Identify which cell holds the provided text, then report its (x, y) central coordinate. 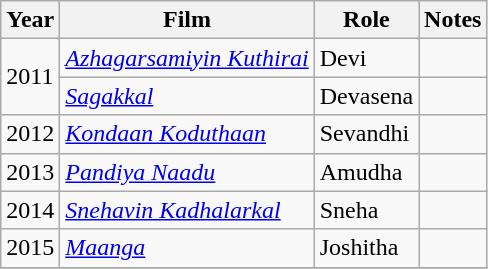
Maanga (187, 248)
Kondaan Koduthaan (187, 134)
Devasena (366, 96)
Sneha (366, 210)
Snehavin Kadhalarkal (187, 210)
Pandiya Naadu (187, 172)
2012 (30, 134)
Sagakkal (187, 96)
Film (187, 20)
Role (366, 20)
2013 (30, 172)
Year (30, 20)
Notes (453, 20)
Devi (366, 58)
2015 (30, 248)
Joshitha (366, 248)
2014 (30, 210)
2011 (30, 77)
Azhagarsamiyin Kuthirai (187, 58)
Sevandhi (366, 134)
Amudha (366, 172)
